Search for the cell housing the specified text and yield its (X, Y) center coordinate. 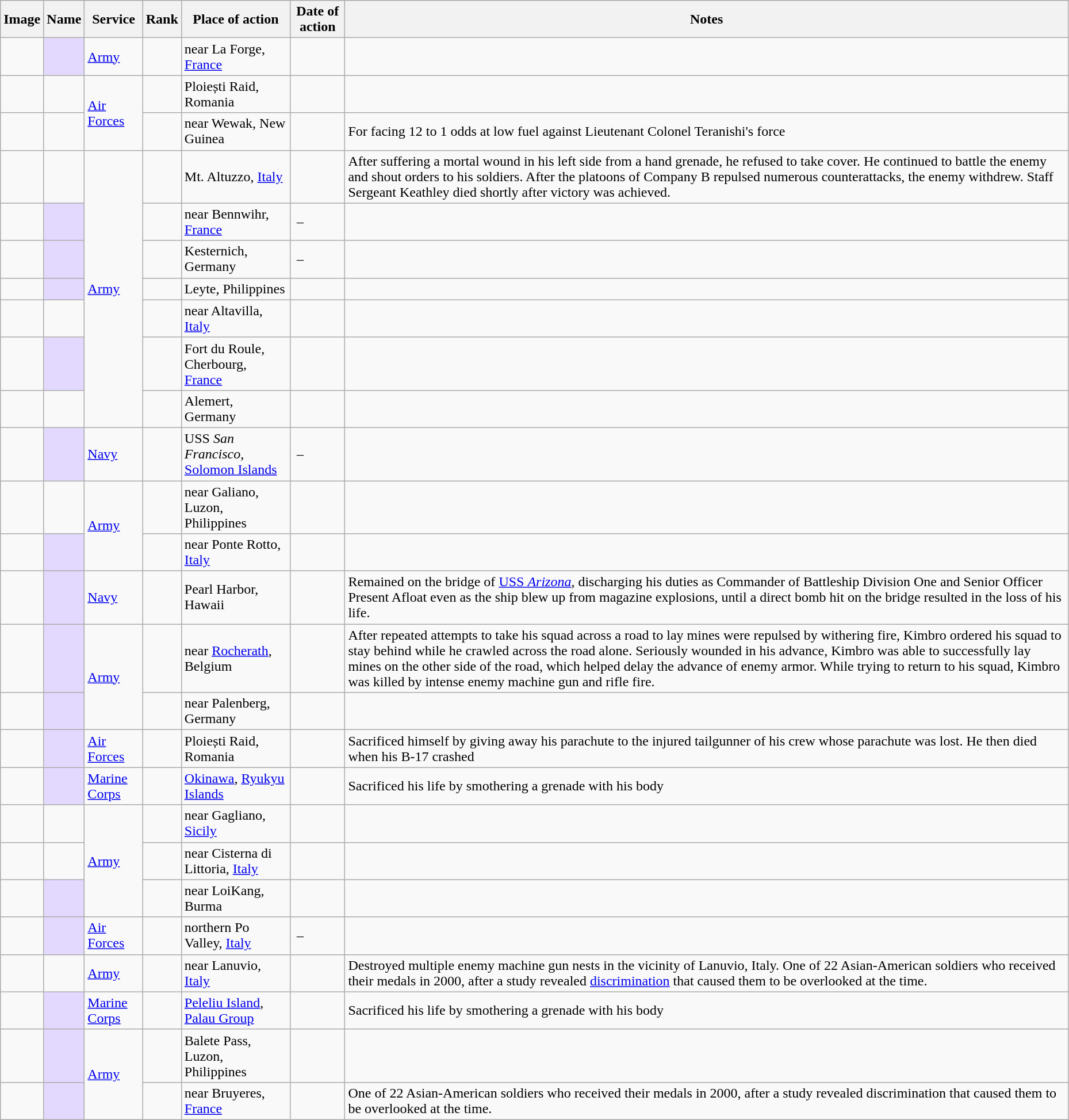
Name (64, 20)
near LoiKang, Burma (236, 899)
Service (114, 20)
For facing 12 to 1 odds at low fuel against Lieutenant Colonel Teranishi's force (706, 131)
Notes (706, 20)
Balete Pass, Luzon, Philippines (236, 1056)
near Bennwihr, France (236, 222)
Kesternich, Germany (236, 259)
Peleliu Island, Palau Group (236, 1010)
Date of action (317, 20)
near Rocherath, Belgium (236, 658)
Rank (162, 20)
near Galiano, Luzon, Philippines (236, 507)
Alemert, Germany (236, 408)
Mt. Altuzzo, Italy (236, 177)
Image (22, 20)
near La Forge, France (236, 56)
Pearl Harbor, Hawaii (236, 598)
near Gagliano, Sicily (236, 824)
USS San Francisco, Solomon Islands (236, 454)
near Wewak, New Guinea (236, 131)
near Cisterna di Littoria, Italy (236, 861)
near Bruyeres, France (236, 1101)
Okinawa, Ryukyu Islands (236, 786)
Place of action (236, 20)
near Ponte Rotto, Italy (236, 552)
Leyte, Philippines (236, 289)
near Lanuvio, Italy (236, 973)
Sacrificed himself by giving away his parachute to the injured tailgunner of his crew whose parachute was lost. He then died when his B-17 crashed (706, 749)
Fort du Roule, Cherbourg, France (236, 364)
near Altavilla, Italy (236, 319)
near Palenberg, Germany (236, 711)
northern Po Valley, Italy (236, 935)
